Scan for the cell matching the given text and deliver its (X, Y) coordinate at center. 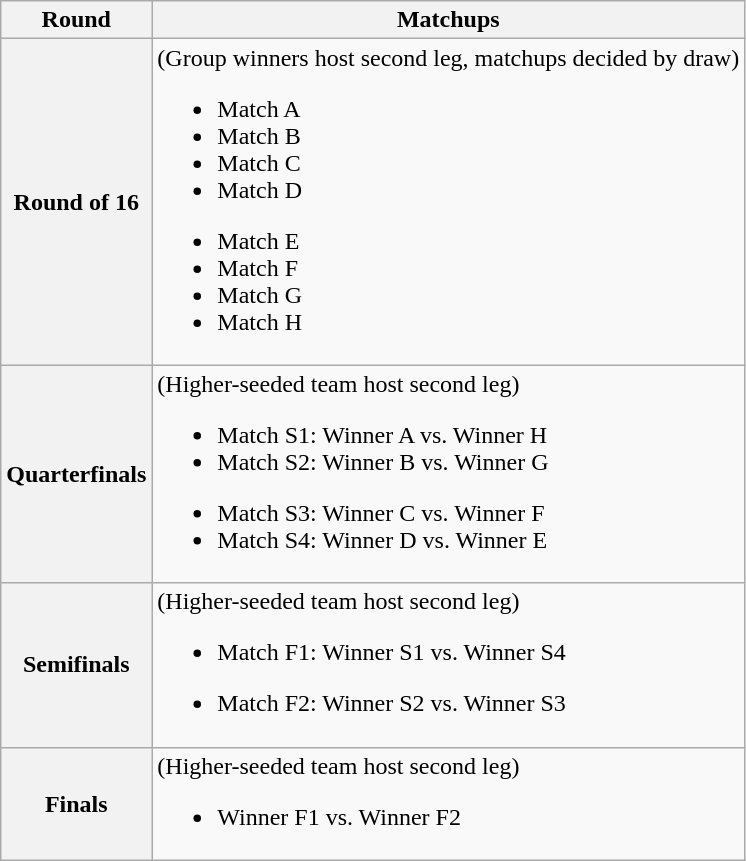
Finals (76, 804)
Matchups (448, 20)
(Higher-seeded team host second leg)Winner F1 vs. Winner F2 (448, 804)
Quarterfinals (76, 474)
Semifinals (76, 665)
Round of 16 (76, 202)
Round (76, 20)
(Group winners host second leg, matchups decided by draw) Match AMatch BMatch CMatch DMatch EMatch FMatch GMatch H (448, 202)
(Higher-seeded team host second leg) Match F1: Winner S1 vs. Winner S4Match F2: Winner S2 vs. Winner S3 (448, 665)
